Return the (X, Y) coordinate for the center point of the cell that contains the specified text.  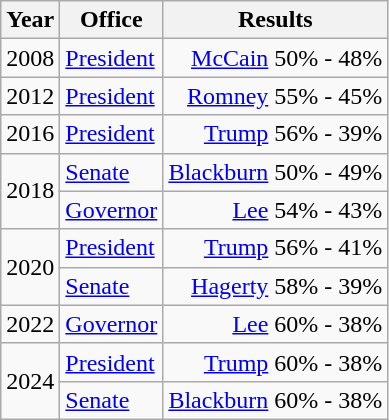
2020 (30, 267)
2018 (30, 191)
Office (112, 20)
2022 (30, 324)
2016 (30, 134)
Blackburn 50% - 49% (276, 172)
2024 (30, 381)
2008 (30, 58)
Trump 60% - 38% (276, 362)
Year (30, 20)
Lee 54% - 43% (276, 210)
2012 (30, 96)
Lee 60% - 38% (276, 324)
Trump 56% - 41% (276, 248)
Results (276, 20)
Trump 56% - 39% (276, 134)
McCain 50% - 48% (276, 58)
Romney 55% - 45% (276, 96)
Hagerty 58% - 39% (276, 286)
Blackburn 60% - 38% (276, 400)
